Return (x, y) of the center of cell containing provided text 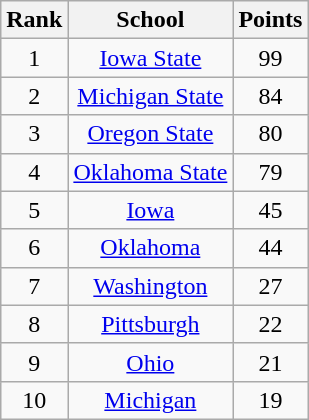
Points (270, 20)
Oklahoma State (150, 172)
Michigan (150, 400)
80 (270, 134)
84 (270, 96)
27 (270, 286)
45 (270, 210)
Michigan State (150, 96)
Rank (34, 20)
1 (34, 58)
Ohio (150, 362)
7 (34, 286)
Oregon State (150, 134)
5 (34, 210)
Iowa State (150, 58)
79 (270, 172)
School (150, 20)
3 (34, 134)
4 (34, 172)
19 (270, 400)
22 (270, 324)
Iowa (150, 210)
Washington (150, 286)
6 (34, 248)
2 (34, 96)
44 (270, 248)
9 (34, 362)
99 (270, 58)
8 (34, 324)
21 (270, 362)
Pittsburgh (150, 324)
10 (34, 400)
Oklahoma (150, 248)
